Find where the given text appears and provide that cell's center as (X, Y) coordinate. 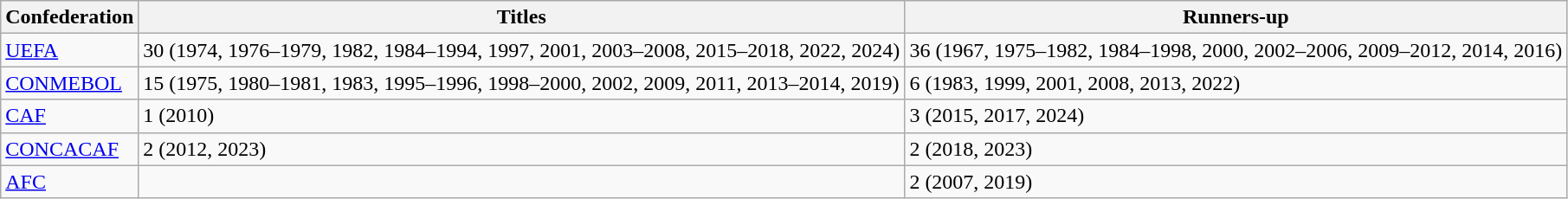
AFC (69, 182)
6 (1983, 1999, 2001, 2008, 2013, 2022) (1236, 83)
36 (1967, 1975–1982, 1984–1998, 2000, 2002–2006, 2009–2012, 2014, 2016) (1236, 50)
Confederation (69, 17)
1 (2010) (521, 116)
CONMEBOL (69, 83)
3 (2015, 2017, 2024) (1236, 116)
Titles (521, 17)
2 (2012, 2023) (521, 149)
Runners-up (1236, 17)
UEFA (69, 50)
2 (2007, 2019) (1236, 182)
15 (1975, 1980–1981, 1983, 1995–1996, 1998–2000, 2002, 2009, 2011, 2013–2014, 2019) (521, 83)
30 (1974, 1976–1979, 1982, 1984–1994, 1997, 2001, 2003–2008, 2015–2018, 2022, 2024) (521, 50)
2 (2018, 2023) (1236, 149)
CAF (69, 116)
CONCACAF (69, 149)
